Scan for the cell matching the given text and deliver its (x, y) coordinate at center. 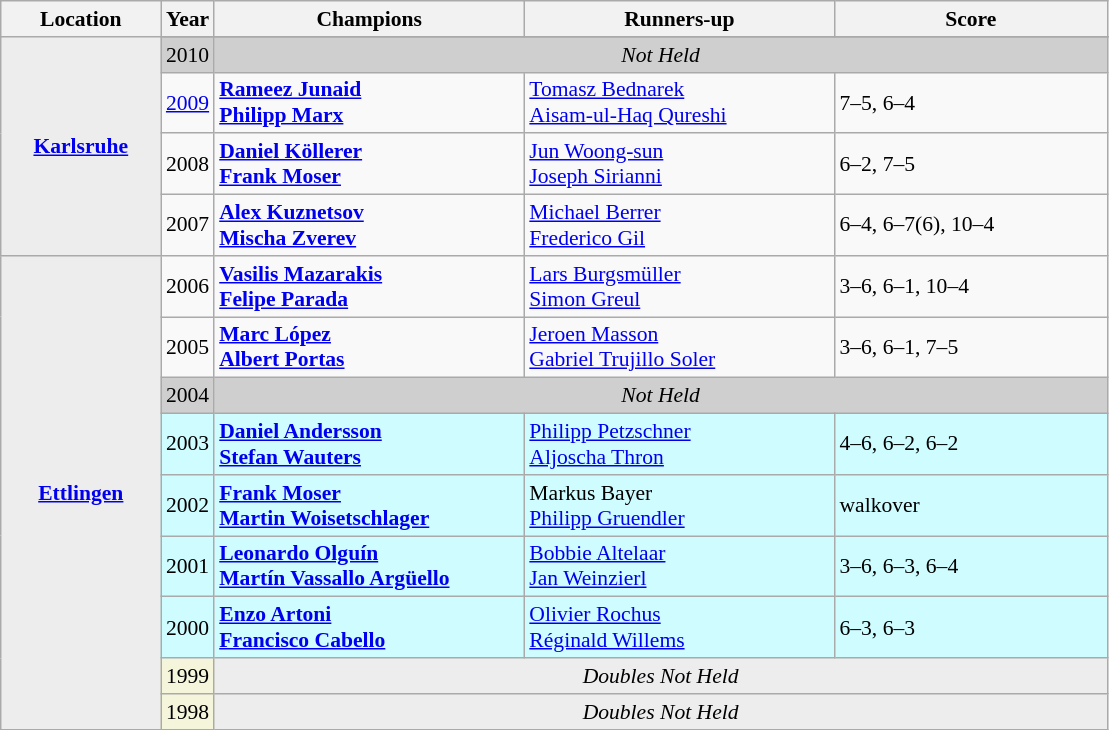
2006 (188, 286)
2000 (188, 628)
Runners-up (679, 19)
Marc López Albert Portas (369, 348)
1999 (188, 676)
2004 (188, 396)
Lars Burgsmüller Simon Greul (679, 286)
Karlsruhe (81, 146)
2008 (188, 164)
Michael Berrer Frederico Gil (679, 226)
Ettlingen (81, 493)
Jeroen Masson Gabriel Trujillo Soler (679, 348)
7–5, 6–4 (970, 102)
Enzo Artoni Francisco Cabello (369, 628)
Rameez Junaid Philipp Marx (369, 102)
Frank Moser Martin Woisetschlager (369, 506)
6–2, 7–5 (970, 164)
2007 (188, 226)
2009 (188, 102)
Philipp Petzschner Aljoscha Thron (679, 444)
Tomasz Bednarek Aisam-ul-Haq Qureshi (679, 102)
3–6, 6–3, 6–4 (970, 566)
Markus Bayer Philipp Gruendler (679, 506)
6–3, 6–3 (970, 628)
6–4, 6–7(6), 10–4 (970, 226)
3–6, 6–1, 10–4 (970, 286)
Champions (369, 19)
Olivier Rochus Réginald Willems (679, 628)
2001 (188, 566)
Vasilis Mazarakis Felipe Parada (369, 286)
Location (81, 19)
2003 (188, 444)
1998 (188, 712)
2002 (188, 506)
4–6, 6–2, 6–2 (970, 444)
walkover (970, 506)
Alex Kuznetsov Mischa Zverev (369, 226)
Year (188, 19)
2010 (188, 55)
Score (970, 19)
Leonardo Olguín Martín Vassallo Argüello (369, 566)
Bobbie Altelaar Jan Weinzierl (679, 566)
Daniel Köllerer Frank Moser (369, 164)
2005 (188, 348)
Daniel Andersson Stefan Wauters (369, 444)
Jun Woong-sun Joseph Sirianni (679, 164)
3–6, 6–1, 7–5 (970, 348)
